Return the (x, y) coordinate for the center point of the cell that contains the specified text.  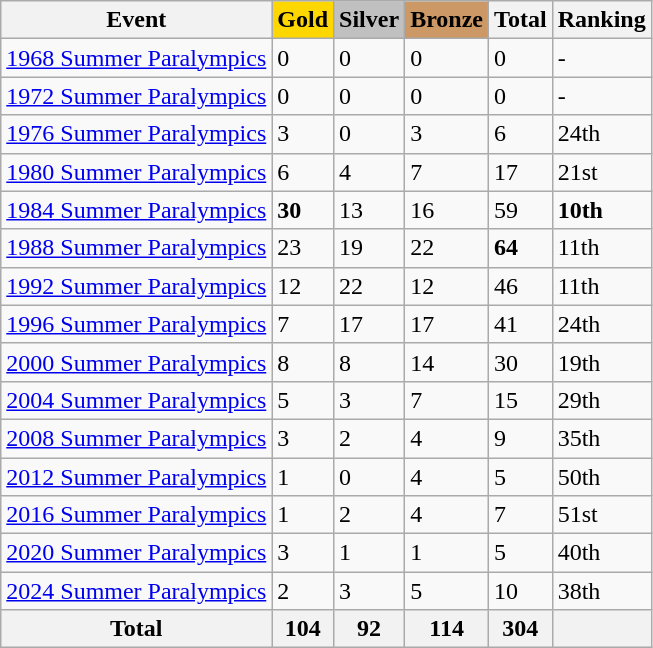
13 (370, 210)
104 (303, 629)
38th (602, 591)
29th (602, 400)
1984 Summer Paralympics (136, 210)
1968 Summer Paralympics (136, 58)
Gold (303, 20)
2012 Summer Paralympics (136, 477)
10 (521, 591)
1996 Summer Paralympics (136, 324)
15 (521, 400)
2000 Summer Paralympics (136, 362)
9 (521, 438)
2016 Summer Paralympics (136, 515)
1972 Summer Paralympics (136, 96)
1992 Summer Paralympics (136, 286)
114 (447, 629)
19 (370, 248)
23 (303, 248)
1980 Summer Paralympics (136, 172)
1988 Summer Paralympics (136, 248)
Event (136, 20)
21st (602, 172)
Bronze (447, 20)
41 (521, 324)
40th (602, 553)
19th (602, 362)
10th (602, 210)
304 (521, 629)
16 (447, 210)
1976 Summer Paralympics (136, 134)
59 (521, 210)
2008 Summer Paralympics (136, 438)
2004 Summer Paralympics (136, 400)
35th (602, 438)
14 (447, 362)
2024 Summer Paralympics (136, 591)
50th (602, 477)
46 (521, 286)
51st (602, 515)
2020 Summer Paralympics (136, 553)
92 (370, 629)
Silver (370, 20)
64 (521, 248)
Ranking (602, 20)
